Return (X, Y) of the center of cell containing provided text 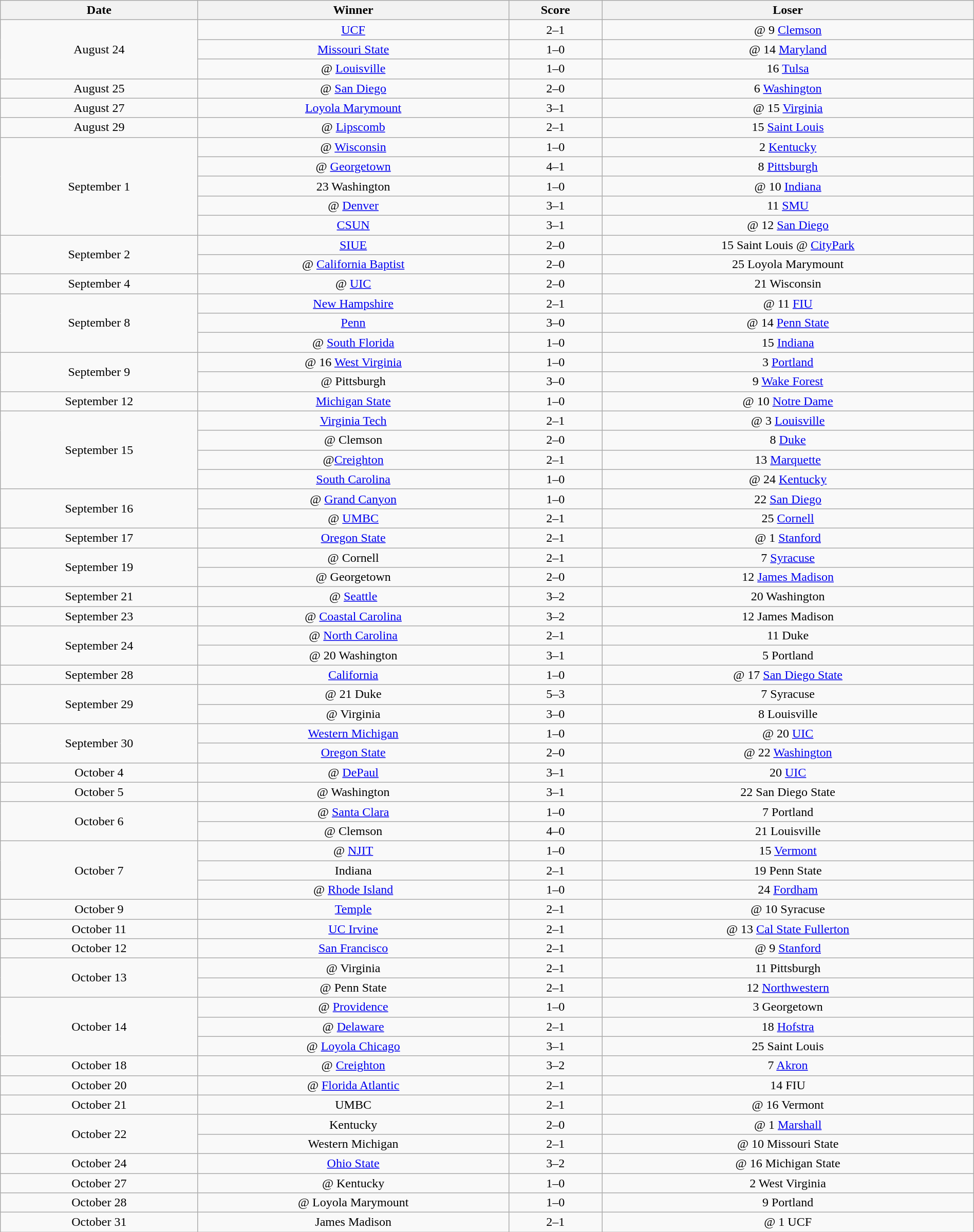
@ 17 San Diego State (788, 675)
Missouri State (353, 49)
@ 10 Syracuse (788, 909)
Kentucky (353, 1124)
October 18 (99, 1066)
@ Lipscomb (353, 127)
@ 1 UCF (788, 1222)
22 San Diego (788, 499)
South Carolina (353, 479)
September 15 (99, 450)
@ 13 Cal State Fullerton (788, 929)
@ 14 Penn State (788, 323)
Winner (353, 10)
9 Wake Forest (788, 382)
@ 15 Virginia (788, 108)
8 Louisville (788, 714)
@ 10 Notre Dame (788, 401)
6 Washington (788, 88)
UCF (353, 30)
Virginia Tech (353, 421)
October 24 (99, 1163)
7 Portland (788, 811)
20 Washington (788, 597)
September 8 (99, 323)
Penn (353, 323)
Date (99, 10)
October 13 (99, 978)
13 Marquette (788, 460)
@ Loyola Marymount (353, 1203)
October 7 (99, 870)
September 1 (99, 186)
3 Georgetown (788, 1007)
25 Cornell (788, 518)
August 27 (99, 108)
CSUN (353, 225)
@ 21 Duke (353, 694)
September 12 (99, 401)
25 Saint Louis (788, 1046)
October 4 (99, 772)
@ 14 Maryland (788, 49)
October 14 (99, 1027)
October 12 (99, 949)
2 West Virginia (788, 1183)
11 SMU (788, 205)
September 2 (99, 255)
@ 9 Stanford (788, 949)
4–1 (555, 166)
September 9 (99, 372)
12 Northwestern (788, 988)
20 UIC (788, 772)
October 31 (99, 1222)
15 Indiana (788, 343)
@ California Baptist (353, 264)
15 Saint Louis (788, 127)
@ 20 Washington (353, 655)
18 Hofstra (788, 1027)
October 9 (99, 909)
@ Pittsburgh (353, 382)
@ Santa Clara (353, 811)
September 29 (99, 704)
@ Delaware (353, 1027)
@ Providence (353, 1007)
@ Cornell (353, 557)
15 Saint Louis @ CityPark (788, 245)
@ Rhode Island (353, 890)
Score (555, 10)
5–3 (555, 694)
8 Pittsburgh (788, 166)
October 21 (99, 1105)
September 28 (99, 675)
2 Kentucky (788, 147)
San Francisco (353, 949)
September 16 (99, 508)
@ San Diego (353, 88)
@ 16 West Virginia (353, 362)
9 Portland (788, 1203)
@ DePaul (353, 772)
@ 10 Indiana (788, 186)
August 25 (99, 88)
August 29 (99, 127)
@ 20 UIC (788, 733)
October 6 (99, 821)
Michigan State (353, 401)
@ Denver (353, 205)
UC Irvine (353, 929)
September 21 (99, 597)
@ 1 Stanford (788, 538)
4–0 (555, 831)
New Hampshire (353, 304)
19 Penn State (788, 870)
@ 24 Kentucky (788, 479)
UMBC (353, 1105)
@Creighton (353, 460)
September 19 (99, 567)
October 27 (99, 1183)
October 22 (99, 1134)
@ North Carolina (353, 636)
@ 12 San Diego (788, 225)
September 30 (99, 743)
@ Seattle (353, 597)
October 28 (99, 1203)
SIUE (353, 245)
24 Fordham (788, 890)
7 Akron (788, 1066)
25 Loyola Marymount (788, 264)
@ Coastal Carolina (353, 616)
Loser (788, 10)
October 11 (99, 929)
11 Duke (788, 636)
Loyola Marymount (353, 108)
Indiana (353, 870)
@ 10 Missouri State (788, 1144)
@ Creighton (353, 1066)
15 Vermont (788, 850)
October 5 (99, 792)
@ 16 Michigan State (788, 1163)
21 Louisville (788, 831)
@ Kentucky (353, 1183)
Ohio State (353, 1163)
21 Wisconsin (788, 284)
@ 9 Clemson (788, 30)
@ Wisconsin (353, 147)
14 FIU (788, 1085)
September 4 (99, 284)
22 San Diego State (788, 792)
September 24 (99, 646)
@ 22 Washington (788, 753)
@ 11 FIU (788, 304)
August 24 (99, 49)
11 Pittsburgh (788, 968)
September 23 (99, 616)
September 17 (99, 538)
@ UMBC (353, 518)
@ NJIT (353, 850)
@ Loyola Chicago (353, 1046)
@ 1 Marshall (788, 1124)
@ 16 Vermont (788, 1105)
October 20 (99, 1085)
@ Florida Atlantic (353, 1085)
@ UIC (353, 284)
@ Penn State (353, 988)
5 Portland (788, 655)
3 Portland (788, 362)
Temple (353, 909)
@ Grand Canyon (353, 499)
@ Louisville (353, 69)
8 Duke (788, 440)
16 Tulsa (788, 69)
@ 3 Louisville (788, 421)
California (353, 675)
@ Washington (353, 792)
James Madison (353, 1222)
@ South Florida (353, 343)
23 Washington (353, 186)
